Locate the cell with the specified text and output its (x, y) center coordinate. 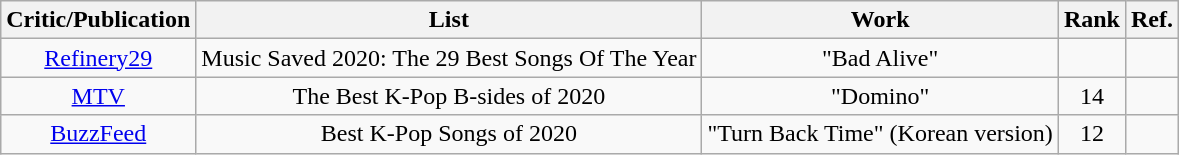
"Bad Alive" (880, 58)
Refinery29 (98, 58)
Ref. (1152, 20)
Work (880, 20)
14 (1092, 96)
MTV (98, 96)
The Best K-Pop B-sides of 2020 (449, 96)
12 (1092, 134)
Rank (1092, 20)
"Domino" (880, 96)
Music Saved 2020: The 29 Best Songs Of The Year (449, 58)
Critic/Publication (98, 20)
Best K-Pop Songs of 2020 (449, 134)
BuzzFeed (98, 134)
"Turn Back Time" (Korean version) (880, 134)
List (449, 20)
